Locate the cell with the specified text and output its (X, Y) center coordinate. 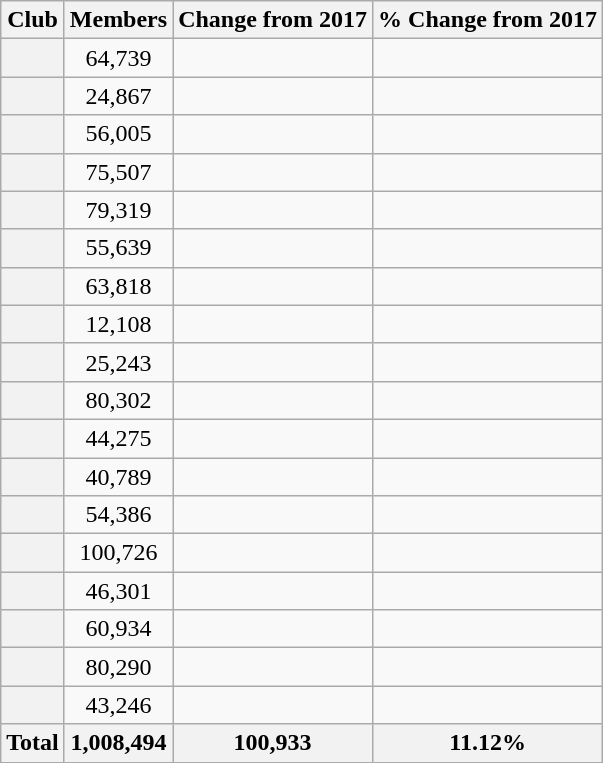
44,275 (118, 438)
100,726 (118, 553)
25,243 (118, 362)
80,302 (118, 400)
55,639 (118, 248)
63,818 (118, 286)
75,507 (118, 172)
43,246 (118, 705)
1,008,494 (118, 743)
40,789 (118, 477)
24,867 (118, 96)
46,301 (118, 591)
100,933 (273, 743)
Members (118, 20)
56,005 (118, 134)
80,290 (118, 667)
60,934 (118, 629)
12,108 (118, 324)
54,386 (118, 515)
Total (33, 743)
79,319 (118, 210)
Club (33, 20)
64,739 (118, 58)
Change from 2017 (273, 20)
11.12% (488, 743)
% Change from 2017 (488, 20)
